Detect which cell encompasses the target text, then output its (x, y) center coordinate. 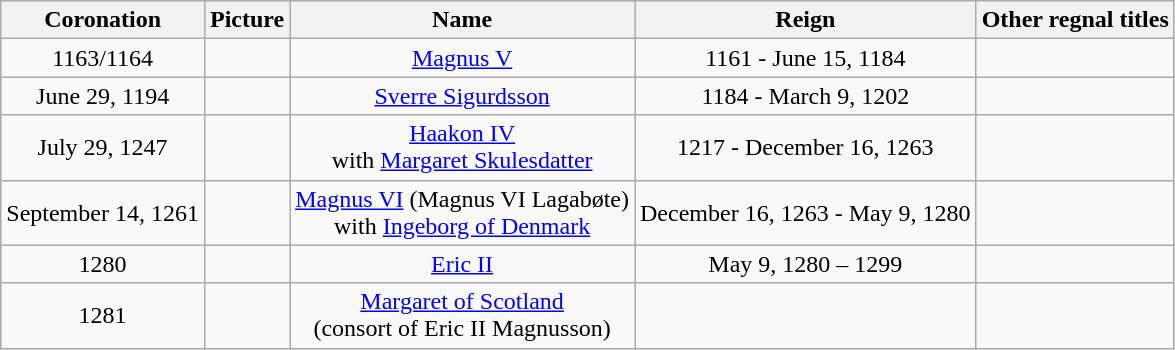
Margaret of Scotland(consort of Eric II Magnusson) (462, 316)
July 29, 1247 (103, 148)
Sverre Sigurdsson (462, 96)
Coronation (103, 20)
1184 - March 9, 1202 (805, 96)
Picture (246, 20)
September 14, 1261 (103, 212)
Other regnal titles (1075, 20)
Haakon IVwith Margaret Skulesdatter (462, 148)
December 16, 1263 - May 9, 1280 (805, 212)
Magnus VI (Magnus VI Lagabøte)with Ingeborg of Denmark (462, 212)
Magnus V (462, 58)
Name (462, 20)
1217 - December 16, 1263 (805, 148)
1163/1164 (103, 58)
1280 (103, 264)
Eric II (462, 264)
June 29, 1194 (103, 96)
1161 - June 15, 1184 (805, 58)
Reign (805, 20)
1281 (103, 316)
May 9, 1280 – 1299 (805, 264)
